Identify which cell holds the provided text, then report its [X, Y] central coordinate. 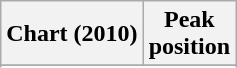
Peakposition [189, 34]
Chart (2010) [72, 34]
